Determine the (x, y) coordinate at the center of the cell enclosing the given text.  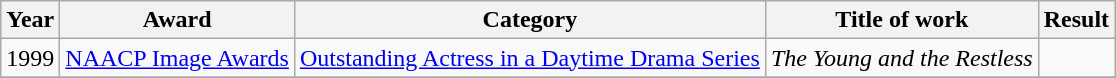
NAACP Image Awards (178, 58)
1999 (30, 58)
Title of work (902, 20)
The Young and the Restless (902, 58)
Category (530, 20)
Outstanding Actress in a Daytime Drama Series (530, 58)
Result (1076, 20)
Award (178, 20)
Year (30, 20)
